Pinpoint the cell where the given text exists, returning its [x, y] midpoint coordinate. 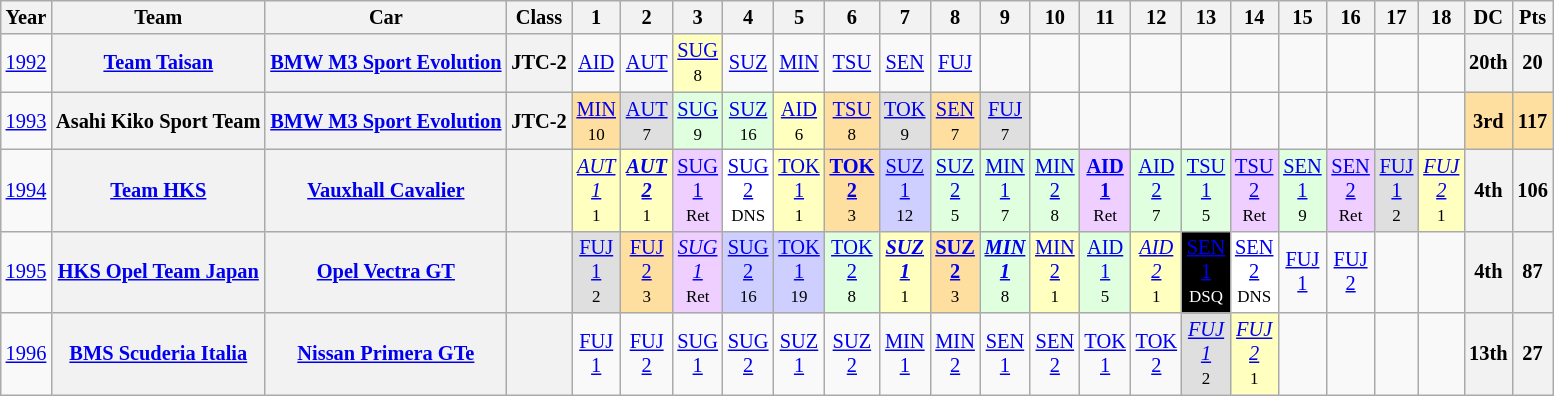
AUT7 [647, 121]
SEN7 [954, 121]
1992 [26, 63]
Team HKS [158, 190]
SUG9 [697, 121]
4 [748, 17]
SEN2 [1054, 354]
MIN18 [1005, 272]
AUT [647, 63]
SUZ11 [904, 272]
106 [1532, 190]
MIN1 [904, 354]
13th [1488, 354]
SUZ1 [798, 354]
Class [538, 17]
MIN17 [1005, 190]
Nissan Primera GTe [386, 354]
2 [647, 17]
TOK119 [798, 272]
FUJ23 [647, 272]
MIN21 [1054, 272]
SUG2 [748, 354]
Vauxhall Cavalier [386, 190]
AID6 [798, 121]
TOK11 [798, 190]
SUG216 [748, 272]
14 [1254, 17]
MIN [798, 63]
DC [1488, 17]
TSU15 [1206, 190]
MIN10 [596, 121]
MIN28 [1054, 190]
SUZ2 [852, 354]
Pts [1532, 17]
1995 [26, 272]
TOK23 [852, 190]
13 [1206, 17]
TOK9 [904, 121]
SUZ112 [904, 190]
17 [1397, 17]
9 [1005, 17]
SUZ23 [954, 272]
1996 [26, 354]
SEN2Ret [1350, 190]
AID [596, 63]
5 [798, 17]
Asahi Kiko Sport Team [158, 121]
15 [1302, 17]
Team Taisan [158, 63]
TOK2 [1156, 354]
TOK1 [1106, 354]
TSU8 [852, 121]
AID21 [1156, 272]
1993 [26, 121]
Team [158, 17]
AID1Ret [1106, 190]
FUJ [954, 63]
10 [1054, 17]
TSU [852, 63]
AUT11 [596, 190]
7 [904, 17]
20th [1488, 63]
FUJ7 [1005, 121]
SUG8 [697, 63]
AID27 [1156, 190]
HKS Opel Team Japan [158, 272]
SEN2DNS [1254, 272]
117 [1532, 121]
SEN [904, 63]
SUZ25 [954, 190]
18 [1441, 17]
SEN19 [1302, 190]
3 [697, 17]
SUZ [748, 63]
AUT21 [647, 190]
11 [1106, 17]
1 [596, 17]
SUZ16 [748, 121]
6 [852, 17]
SEN1 [1005, 354]
SUG1 [697, 354]
16 [1350, 17]
AID15 [1106, 272]
TSU2Ret [1254, 190]
12 [1156, 17]
Year [26, 17]
TOK28 [852, 272]
1994 [26, 190]
20 [1532, 63]
MIN2 [954, 354]
3rd [1488, 121]
27 [1532, 354]
Opel Vectra GT [386, 272]
Car [386, 17]
87 [1532, 272]
SUG2DNS [748, 190]
SEN1DSQ [1206, 272]
8 [954, 17]
BMS Scuderia Italia [158, 354]
